Locate the cell with the specified text and output its (X, Y) center coordinate. 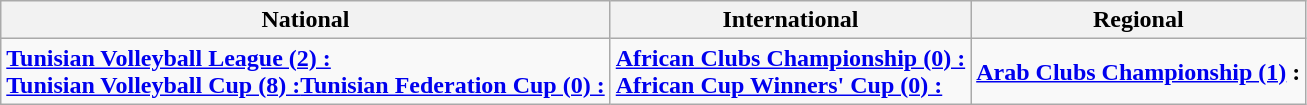
Regional (1138, 20)
International (790, 20)
Tunisian Volleyball League (2) :Tunisian Volleyball Cup (8) :Tunisian Federation Cup (0) : (306, 72)
Arab Clubs Championship (1) : (1138, 72)
National (306, 20)
African Clubs Championship (0) :African Cup Winners' Cup (0) : (790, 72)
